Provide the (x, y) coordinate of the cell's center where the given text is located.  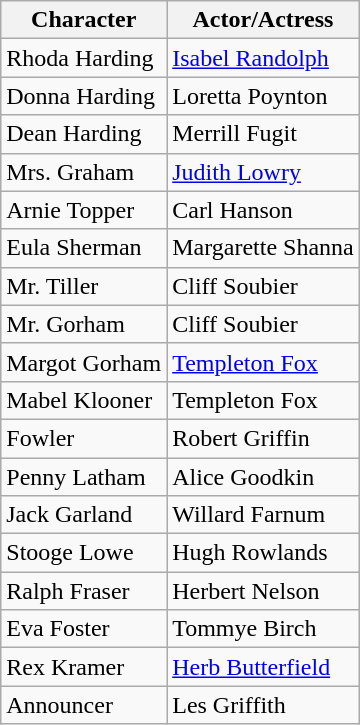
Isabel Randolph (264, 58)
Announcer (84, 705)
Ralph Fraser (84, 591)
Eula Sherman (84, 248)
Rhoda Harding (84, 58)
Jack Garland (84, 515)
Mrs. Graham (84, 172)
Tommye Birch (264, 629)
Eva Foster (84, 629)
Hugh Rowlands (264, 553)
Carl Hanson (264, 210)
Margarette Shanna (264, 248)
Mabel Klooner (84, 400)
Arnie Topper (84, 210)
Margot Gorham (84, 362)
Mr. Tiller (84, 286)
Mr. Gorham (84, 324)
Actor/Actress (264, 20)
Dean Harding (84, 134)
Robert Griffin (264, 438)
Stooge Lowe (84, 553)
Rex Kramer (84, 667)
Penny Latham (84, 477)
Willard Farnum (264, 515)
Loretta Poynton (264, 96)
Donna Harding (84, 96)
Alice Goodkin (264, 477)
Character (84, 20)
Herb Butterfield (264, 667)
Herbert Nelson (264, 591)
Fowler (84, 438)
Merrill Fugit (264, 134)
Judith Lowry (264, 172)
Les Griffith (264, 705)
